Pinpoint the cell where the given text exists, returning its (x, y) midpoint coordinate. 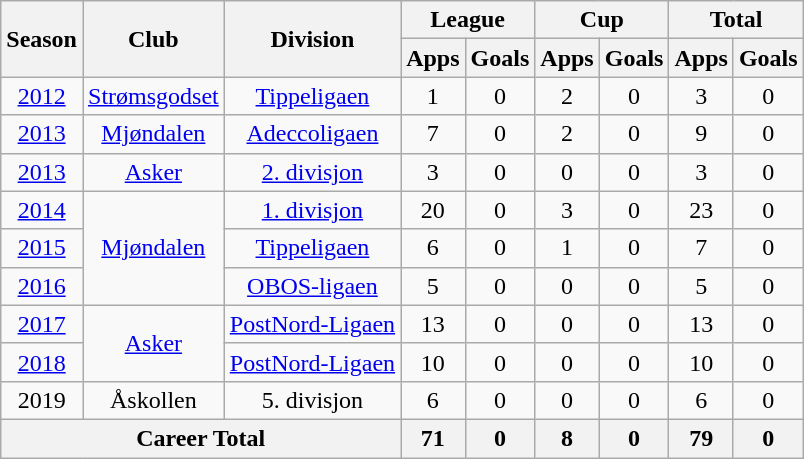
79 (701, 438)
2016 (42, 286)
20 (433, 210)
2012 (42, 96)
Season (42, 39)
Total (736, 20)
8 (567, 438)
1. divisjon (312, 210)
5. divisjon (312, 400)
23 (701, 210)
2015 (42, 248)
2018 (42, 362)
2019 (42, 400)
Strømsgodset (153, 96)
Åskollen (153, 400)
OBOS-ligaen (312, 286)
Cup (602, 20)
Division (312, 39)
2017 (42, 324)
9 (701, 134)
Adeccoligaen (312, 134)
Career Total (201, 438)
2. divisjon (312, 172)
71 (433, 438)
2014 (42, 210)
League (468, 20)
Club (153, 39)
